Return [x, y] of the center of cell containing provided text 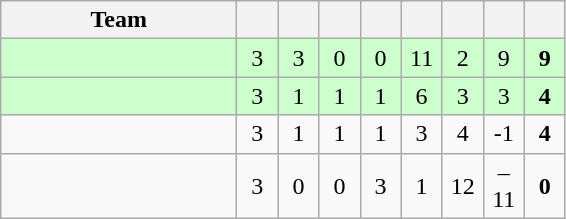
Team [119, 20]
2 [462, 58]
11 [422, 58]
–11 [504, 186]
-1 [504, 134]
12 [462, 186]
6 [422, 96]
